Return [X, Y] of the center of cell containing provided text 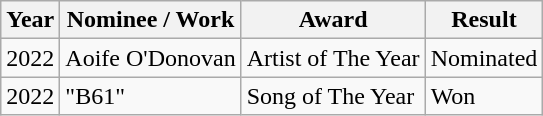
Award [333, 20]
Aoife O'Donovan [150, 58]
Artist of The Year [333, 58]
Year [30, 20]
Result [484, 20]
Song of The Year [333, 96]
Nominee / Work [150, 20]
"B61" [150, 96]
Won [484, 96]
Nominated [484, 58]
